From the cell containing the given text, extract its center point as [X, Y] coordinate. 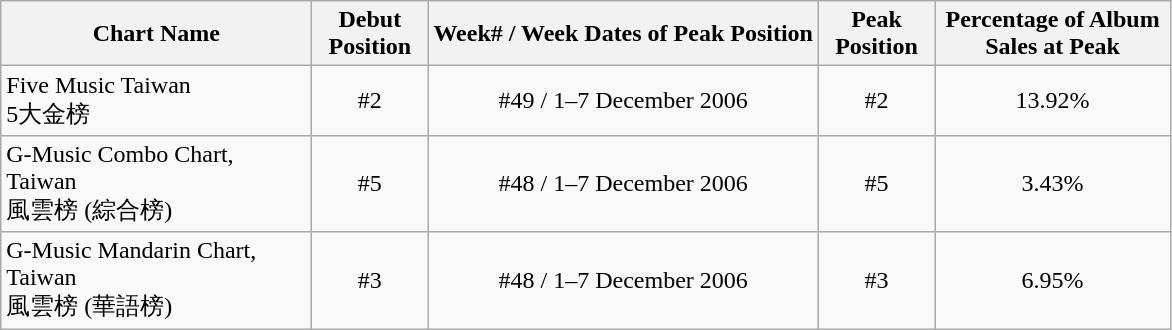
Debut Position [370, 34]
Peak Position [876, 34]
Five Music Taiwan5大金榜 [156, 101]
G-Music Combo Chart, Taiwan風雲榜 (綜合榜) [156, 184]
#49 / 1–7 December 2006 [624, 101]
3.43% [1053, 184]
G-Music Mandarin Chart, Taiwan風雲榜 (華語榜) [156, 280]
Percentage of Album Sales at Peak [1053, 34]
Chart Name [156, 34]
Week# / Week Dates of Peak Position [624, 34]
13.92% [1053, 101]
6.95% [1053, 280]
